Locate the cell with the specified text and output its [x, y] center coordinate. 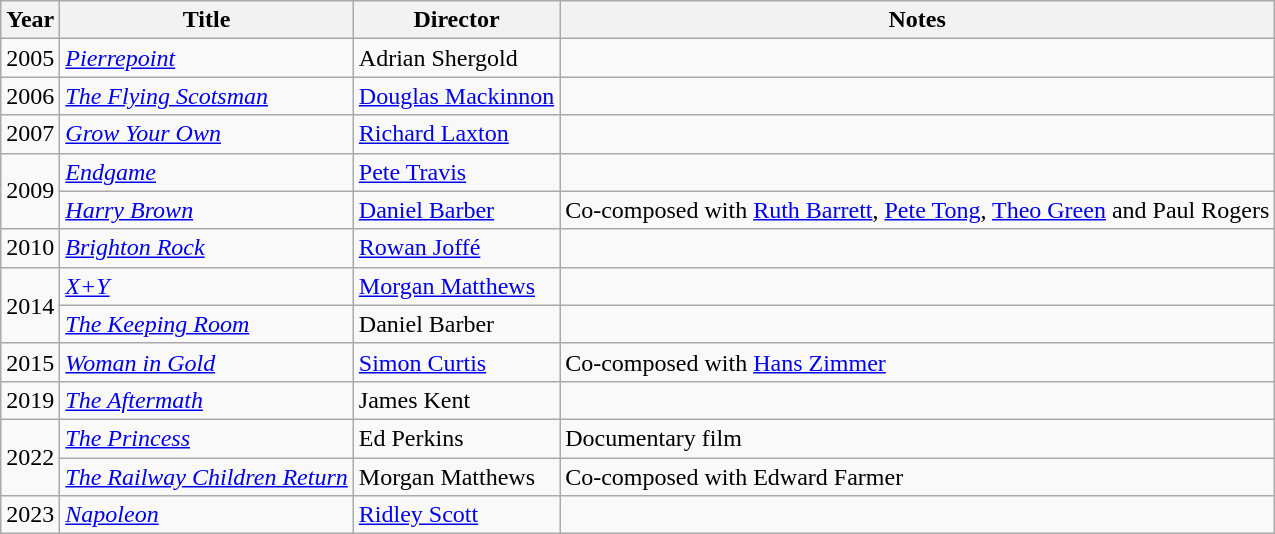
Endgame [206, 172]
Rowan Joffé [456, 248]
Harry Brown [206, 210]
Woman in Gold [206, 362]
Adrian Shergold [456, 58]
2010 [30, 248]
James Kent [456, 400]
Ed Perkins [456, 438]
2014 [30, 305]
Richard Laxton [456, 134]
2022 [30, 457]
Grow Your Own [206, 134]
Ridley Scott [456, 515]
Documentary film [918, 438]
Director [456, 20]
2015 [30, 362]
The Railway Children Return [206, 477]
2007 [30, 134]
Title [206, 20]
Napoleon [206, 515]
The Keeping Room [206, 324]
2005 [30, 58]
Notes [918, 20]
Co-composed with Ruth Barrett, Pete Tong, Theo Green and Paul Rogers [918, 210]
The Aftermath [206, 400]
Brighton Rock [206, 248]
Year [30, 20]
Simon Curtis [456, 362]
Pierrepoint [206, 58]
Co-composed with Edward Farmer [918, 477]
The Flying Scotsman [206, 96]
2019 [30, 400]
2006 [30, 96]
Douglas Mackinnon [456, 96]
Pete Travis [456, 172]
2009 [30, 191]
The Princess [206, 438]
Co-composed with Hans Zimmer [918, 362]
X+Y [206, 286]
2023 [30, 515]
